Capture the cell that displays the provided text and extract its [x, y] central coordinate. 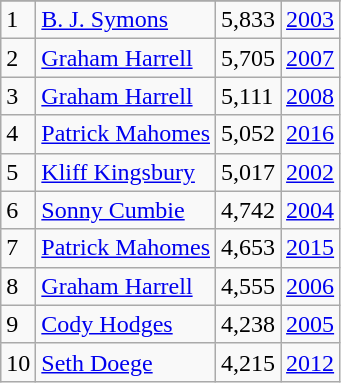
2015 [310, 248]
5,833 [248, 20]
5,111 [248, 96]
5,017 [248, 172]
8 [18, 286]
2006 [310, 286]
4,238 [248, 324]
10 [18, 362]
5,052 [248, 134]
1 [18, 20]
5 [18, 172]
Sonny Cumbie [126, 210]
2008 [310, 96]
2012 [310, 362]
4,215 [248, 362]
2004 [310, 210]
Cody Hodges [126, 324]
7 [18, 248]
2 [18, 58]
Kliff Kingsbury [126, 172]
B. J. Symons [126, 20]
2007 [310, 58]
2002 [310, 172]
4,653 [248, 248]
4,742 [248, 210]
3 [18, 96]
6 [18, 210]
2003 [310, 20]
Seth Doege [126, 362]
2016 [310, 134]
4,555 [248, 286]
5,705 [248, 58]
2005 [310, 324]
4 [18, 134]
9 [18, 324]
